Extract the [x, y] coordinate from the center of the cell holding the provided text.  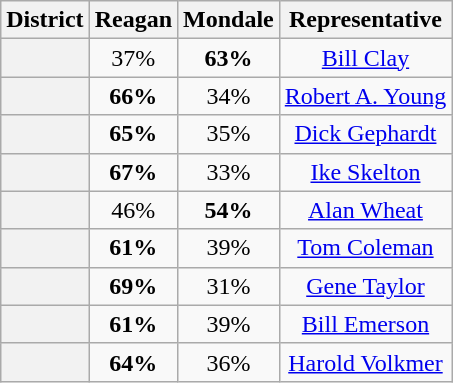
Alan Wheat [365, 210]
67% [133, 172]
69% [133, 286]
Dick Gephardt [365, 134]
Representative [365, 20]
36% [229, 362]
63% [229, 58]
Mondale [229, 20]
Bill Clay [365, 58]
Bill Emerson [365, 324]
65% [133, 134]
33% [229, 172]
Ike Skelton [365, 172]
Tom Coleman [365, 248]
Harold Volkmer [365, 362]
District [45, 20]
54% [229, 210]
Gene Taylor [365, 286]
35% [229, 134]
46% [133, 210]
31% [229, 286]
66% [133, 96]
34% [229, 96]
64% [133, 362]
Robert A. Young [365, 96]
Reagan [133, 20]
37% [133, 58]
